From the cell containing the given text, extract its center point as [X, Y] coordinate. 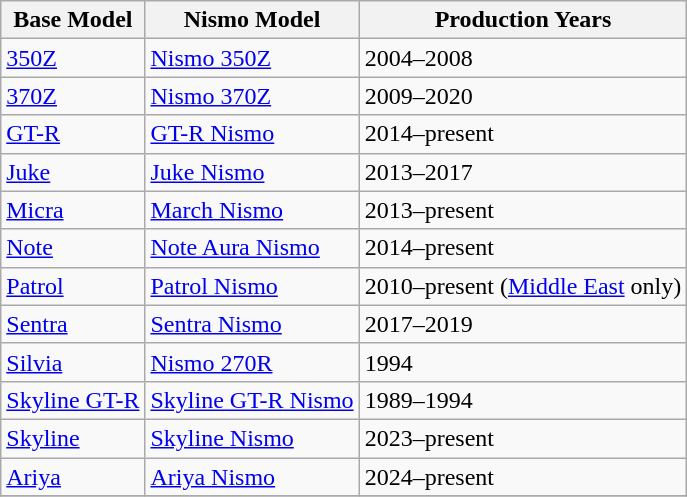
Note Aura Nismo [252, 248]
Patrol [73, 286]
Nismo 270R [252, 362]
Juke Nismo [252, 172]
Micra [73, 210]
Juke [73, 172]
350Z [73, 58]
Nismo Model [252, 20]
GT-R [73, 134]
Ariya Nismo [252, 477]
Base Model [73, 20]
2013–present [523, 210]
Skyline GT-R Nismo [252, 400]
GT-R Nismo [252, 134]
Production Years [523, 20]
2009–2020 [523, 96]
2024–present [523, 477]
Ariya [73, 477]
Sentra Nismo [252, 324]
1989–1994 [523, 400]
Silvia [73, 362]
1994 [523, 362]
Sentra [73, 324]
2004–2008 [523, 58]
2010–present (Middle East only) [523, 286]
March Nismo [252, 210]
Skyline Nismo [252, 438]
Skyline GT-R [73, 400]
Nismo 370Z [252, 96]
2023–present [523, 438]
Patrol Nismo [252, 286]
Skyline [73, 438]
370Z [73, 96]
Note [73, 248]
Nismo 350Z [252, 58]
2013–2017 [523, 172]
2017–2019 [523, 324]
